Locate the cell with the specified text and output its [X, Y] center coordinate. 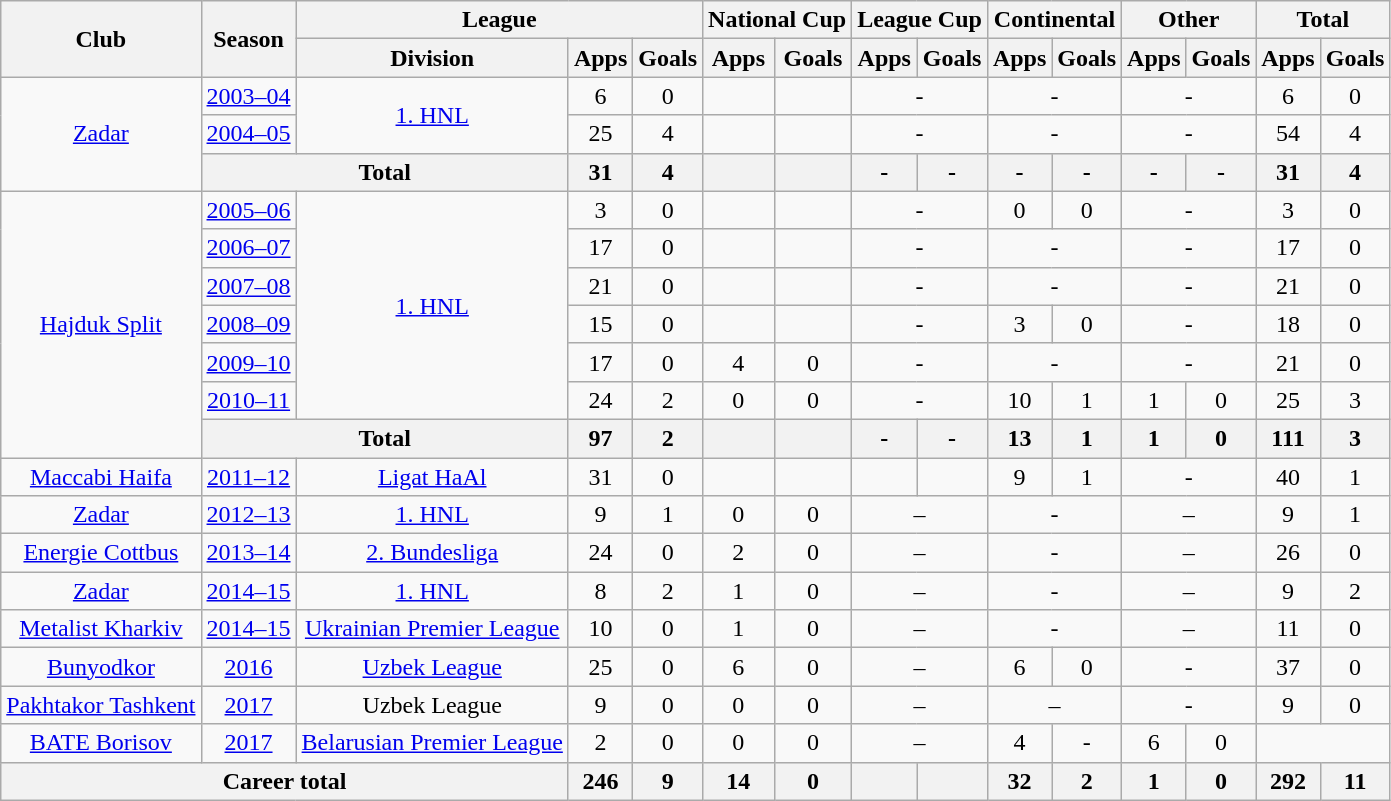
BATE Borisov [101, 743]
18 [1288, 324]
111 [1288, 438]
2004–05 [248, 134]
Bunyodkor [101, 667]
2009–10 [248, 362]
Hajduk Split [101, 324]
37 [1288, 667]
Other [1189, 20]
League Cup [920, 20]
14 [739, 781]
2007–08 [248, 286]
13 [1019, 438]
Ukrainian Premier League [432, 629]
Continental [1054, 20]
League [499, 20]
Belarusian Premier League [432, 743]
26 [1288, 553]
15 [600, 324]
Metalist Kharkiv [101, 629]
Ligat HaAl [432, 477]
40 [1288, 477]
Pakhtakor Tashkent [101, 705]
Division [432, 58]
Energie Cottbus [101, 553]
292 [1288, 781]
Club [101, 39]
32 [1019, 781]
Season [248, 39]
2013–14 [248, 553]
Maccabi Haifa [101, 477]
National Cup [778, 20]
54 [1288, 134]
2010–11 [248, 400]
2003–04 [248, 96]
2016 [248, 667]
Career total [285, 781]
97 [600, 438]
2005–06 [248, 210]
2008–09 [248, 324]
8 [600, 591]
2006–07 [248, 248]
2012–13 [248, 515]
246 [600, 781]
2011–12 [248, 477]
2. Bundesliga [432, 553]
